Find where the given text appears and provide that cell's center as [x, y] coordinate. 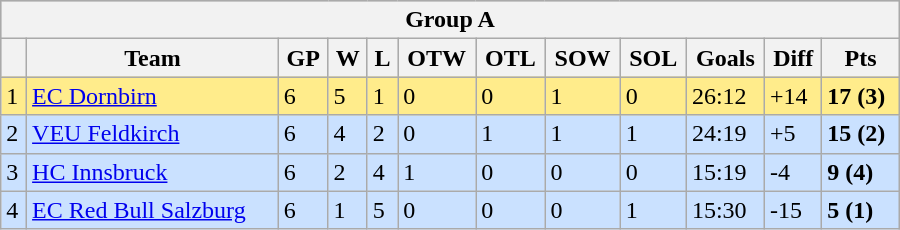
HC Innsbruck [153, 172]
SOL [653, 58]
Group A [450, 20]
Diff [794, 58]
EC Dornbirn [153, 96]
EC Red Bull Salzburg [153, 210]
+14 [794, 96]
17 (3) [861, 96]
L [382, 58]
+5 [794, 134]
9 (4) [861, 172]
OTL [510, 58]
Pts [861, 58]
15 (2) [861, 134]
VEU Feldkirch [153, 134]
5 (1) [861, 210]
24:19 [725, 134]
15:30 [725, 210]
GP [303, 58]
OTW [437, 58]
Team [153, 58]
3 [14, 172]
-4 [794, 172]
15:19 [725, 172]
W [348, 58]
-15 [794, 210]
SOW [582, 58]
26:12 [725, 96]
Goals [725, 58]
